Scan for the cell matching the given text and deliver its (X, Y) coordinate at center. 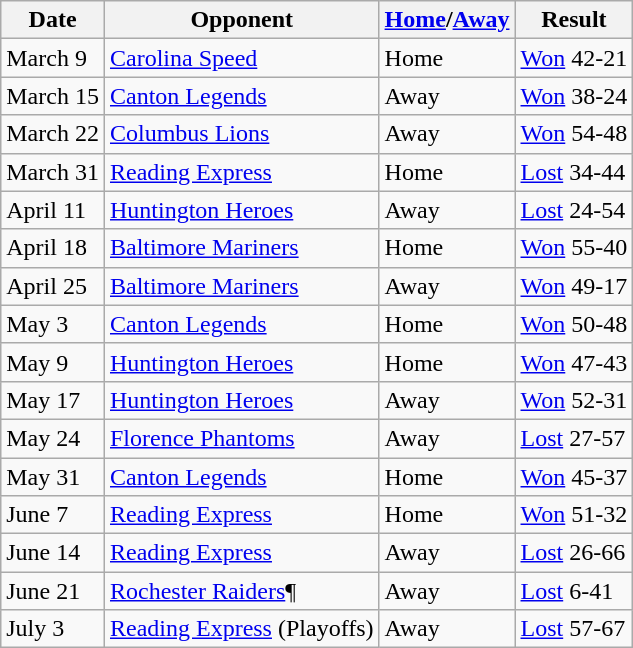
Lost 34-44 (574, 172)
Lost 57-67 (574, 629)
May 3 (53, 324)
Won 54-48 (574, 134)
April 11 (53, 210)
Lost 6-41 (574, 591)
Won 47-43 (574, 362)
June 7 (53, 515)
June 14 (53, 553)
Date (53, 20)
Reading Express (Playoffs) (242, 629)
March 22 (53, 134)
May 17 (53, 400)
Won 50-48 (574, 324)
March 9 (53, 58)
June 21 (53, 591)
March 15 (53, 96)
April 18 (53, 248)
July 3 (53, 629)
Won 51-32 (574, 515)
Won 52-31 (574, 400)
Home/Away (447, 20)
Florence Phantoms (242, 438)
Lost 26-66 (574, 553)
Lost 24-54 (574, 210)
April 25 (53, 286)
Result (574, 20)
Carolina Speed (242, 58)
Lost 27-57 (574, 438)
May 9 (53, 362)
Won 38-24 (574, 96)
Columbus Lions (242, 134)
May 31 (53, 477)
Won 49-17 (574, 286)
Won 42-21 (574, 58)
Rochester Raiders¶ (242, 591)
March 31 (53, 172)
Opponent (242, 20)
Won 55-40 (574, 248)
Won 45-37 (574, 477)
May 24 (53, 438)
